Scan for the cell matching the given text and deliver its (X, Y) coordinate at center. 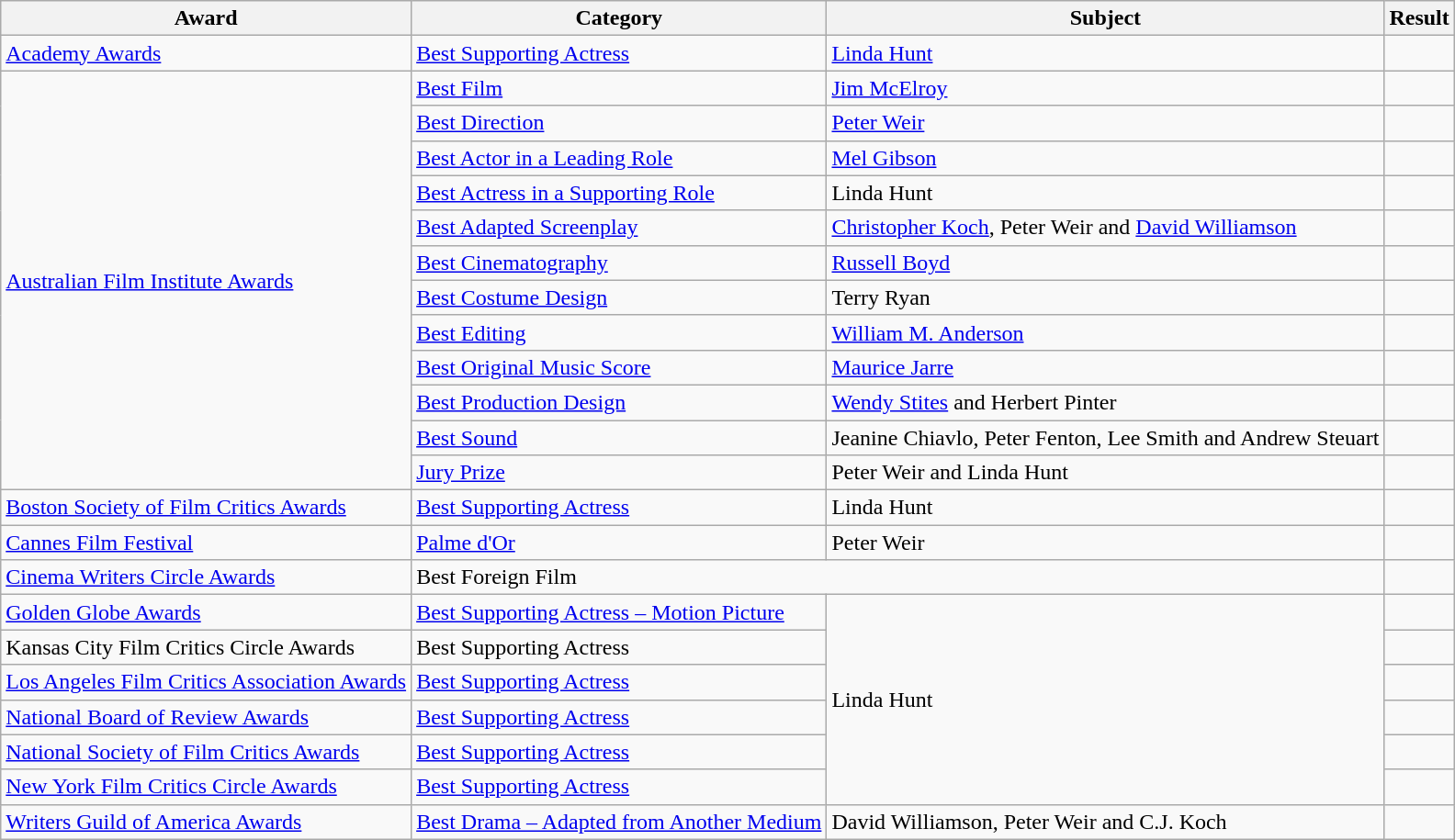
Best Adapted Screenplay (619, 228)
National Society of Film Critics Awards (206, 752)
Wendy Stites and Herbert Pinter (1106, 402)
Best Direction (619, 123)
Boston Society of Film Critics Awards (206, 508)
Cinema Writers Circle Awards (206, 577)
Christopher Koch, Peter Weir and David Williamson (1106, 228)
Best Original Music Score (619, 367)
Cannes Film Festival (206, 543)
Best Costume Design (619, 297)
Jim McElroy (1106, 88)
Best Drama – Adapted from Another Medium (619, 822)
Maurice Jarre (1106, 367)
David Williamson, Peter Weir and C.J. Koch (1106, 822)
Palme d'Or (619, 543)
Best Supporting Actress – Motion Picture (619, 612)
Los Angeles Film Critics Association Awards (206, 682)
Jeanine Chiavlo, Peter Fenton, Lee Smith and Andrew Steuart (1106, 438)
Mel Gibson (1106, 158)
Best Production Design (619, 402)
Category (619, 18)
Best Actor in a Leading Role (619, 158)
New York Film Critics Circle Awards (206, 787)
Terry Ryan (1106, 297)
Golden Globe Awards (206, 612)
Russell Boyd (1106, 263)
Award (206, 18)
Best Sound (619, 438)
Jury Prize (619, 473)
Peter Weir and Linda Hunt (1106, 473)
William M. Anderson (1106, 332)
Best Editing (619, 332)
Best Film (619, 88)
Result (1419, 18)
Academy Awards (206, 53)
Subject (1106, 18)
Best Actress in a Supporting Role (619, 193)
Best Cinematography (619, 263)
Writers Guild of America Awards (206, 822)
National Board of Review Awards (206, 717)
Australian Film Institute Awards (206, 281)
Best Foreign Film (898, 577)
Kansas City Film Critics Circle Awards (206, 647)
